Return the (X, Y) coordinate for the center point of the cell that contains the specified text.  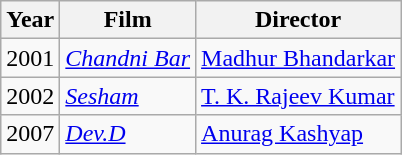
T. K. Rajeev Kumar (298, 96)
2002 (30, 96)
Madhur Bhandarkar (298, 58)
Director (298, 20)
Chandni Bar (128, 58)
Film (128, 20)
Year (30, 20)
Dev.D (128, 134)
2007 (30, 134)
Sesham (128, 96)
Anurag Kashyap (298, 134)
2001 (30, 58)
